Determine the [X, Y] coordinate at the center of the cell enclosing the given text.  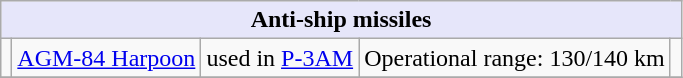
Operational range: 130/140 km [515, 58]
AGM-84 Harpoon [106, 58]
used in P-3AM [280, 58]
Anti-ship missiles [342, 20]
